Provide the [X, Y] coordinate of the cell's center where the given text is located.  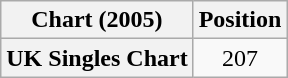
Chart (2005) [97, 20]
UK Singles Chart [97, 58]
207 [240, 58]
Position [240, 20]
